Return the [X, Y] coordinate for the center point of the cell that contains the specified text.  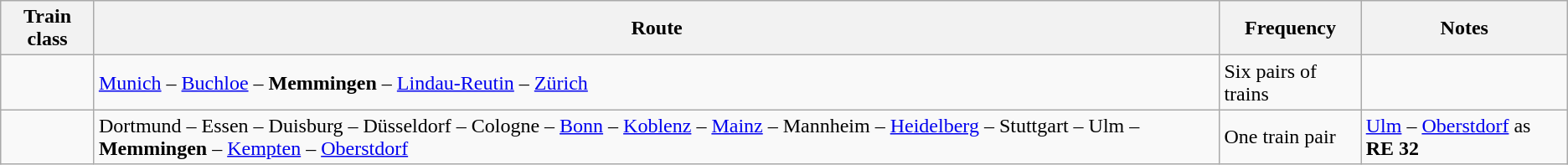
Train class [48, 28]
Route [657, 28]
Frequency [1290, 28]
Six pairs of trains [1290, 82]
Munich – Buchloe – Memmingen – Lindau-Reutin – Zürich [657, 82]
Ulm – Oberstdorf as RE 32 [1464, 137]
One train pair [1290, 137]
Notes [1464, 28]
